Locate the cell with the specified text and output its (x, y) center coordinate. 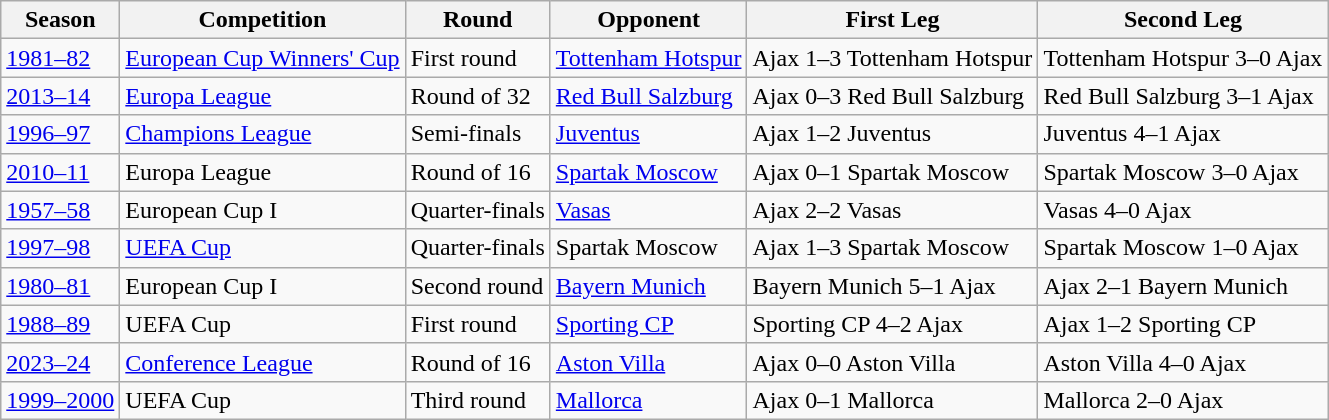
Mallorca 2–0 Ajax (1183, 400)
Red Bull Salzburg (648, 96)
1997–98 (60, 248)
Ajax 0–1 Mallorca (892, 400)
Third round (478, 400)
Ajax 1–3 Tottenham Hotspur (892, 58)
Ajax 1–2 Sporting CP (1183, 324)
2013–14 (60, 96)
Tottenham Hotspur (648, 58)
Bayern Munich 5–1 Ajax (892, 286)
Ajax 2–2 Vasas (892, 210)
1999–2000 (60, 400)
1996–97 (60, 134)
European Cup Winners' Cup (262, 58)
1957–58 (60, 210)
Opponent (648, 20)
Round of 32 (478, 96)
Aston Villa (648, 362)
Competition (262, 20)
Champions League (262, 134)
Mallorca (648, 400)
Conference League (262, 362)
Spartak Moscow 1–0 Ajax (1183, 248)
1988–89 (60, 324)
Bayern Munich (648, 286)
Second Leg (1183, 20)
1980–81 (60, 286)
Juventus 4–1 Ajax (1183, 134)
Sporting CP (648, 324)
Ajax 0–0 Aston Villa (892, 362)
Semi-finals (478, 134)
Ajax 0–1 Spartak Moscow (892, 172)
Vasas (648, 210)
Tottenham Hotspur 3–0 Ajax (1183, 58)
Season (60, 20)
Ajax 1–3 Spartak Moscow (892, 248)
Ajax 2–1 Bayern Munich (1183, 286)
Spartak Moscow 3–0 Ajax (1183, 172)
Round (478, 20)
1981–82 (60, 58)
Second round (478, 286)
2010–11 (60, 172)
2023–24 (60, 362)
Aston Villa 4–0 Ajax (1183, 362)
Juventus (648, 134)
Vasas 4–0 Ajax (1183, 210)
Sporting CP 4–2 Ajax (892, 324)
Ajax 0–3 Red Bull Salzburg (892, 96)
Ajax 1–2 Juventus (892, 134)
Red Bull Salzburg 3–1 Ajax (1183, 96)
First Leg (892, 20)
